Locate the cell with the specified text and output its (X, Y) center coordinate. 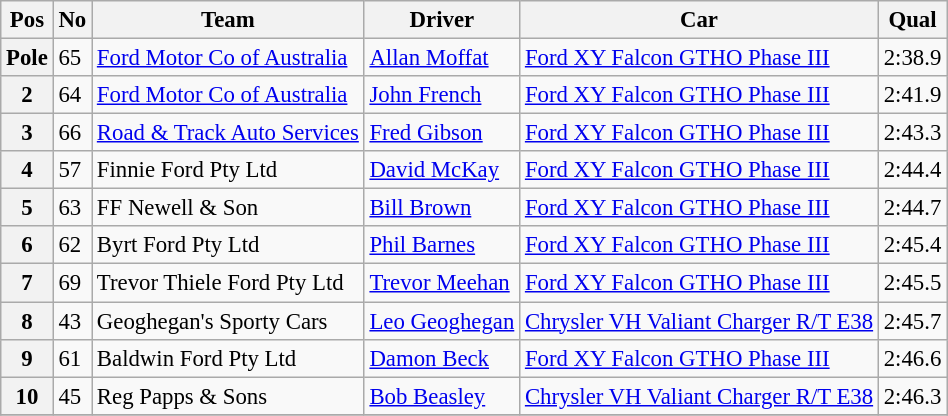
3 (27, 133)
2:46.3 (912, 396)
Trevor Meehan (442, 283)
Bill Brown (442, 208)
Damon Beck (442, 358)
4 (27, 170)
Byrt Ford Pty Ltd (228, 245)
2:45.7 (912, 321)
57 (72, 170)
Finnie Ford Pty Ltd (228, 170)
Trevor Thiele Ford Pty Ltd (228, 283)
62 (72, 245)
Allan Moffat (442, 58)
45 (72, 396)
66 (72, 133)
2:46.6 (912, 358)
Reg Papps & Sons (228, 396)
9 (27, 358)
2 (27, 95)
Driver (442, 20)
63 (72, 208)
David McKay (442, 170)
Geoghegan's Sporty Cars (228, 321)
Team (228, 20)
Qual (912, 20)
Fred Gibson (442, 133)
Leo Geoghegan (442, 321)
43 (72, 321)
7 (27, 283)
2:45.4 (912, 245)
Car (700, 20)
10 (27, 396)
2:38.9 (912, 58)
2:43.3 (912, 133)
2:41.9 (912, 95)
Road & Track Auto Services (228, 133)
Phil Barnes (442, 245)
64 (72, 95)
61 (72, 358)
6 (27, 245)
Baldwin Ford Pty Ltd (228, 358)
No (72, 20)
5 (27, 208)
Pos (27, 20)
8 (27, 321)
Pole (27, 58)
65 (72, 58)
2:45.5 (912, 283)
Bob Beasley (442, 396)
2:44.7 (912, 208)
John French (442, 95)
FF Newell & Son (228, 208)
69 (72, 283)
2:44.4 (912, 170)
